Provide the (x, y) coordinate of the cell's center where the given text is located.  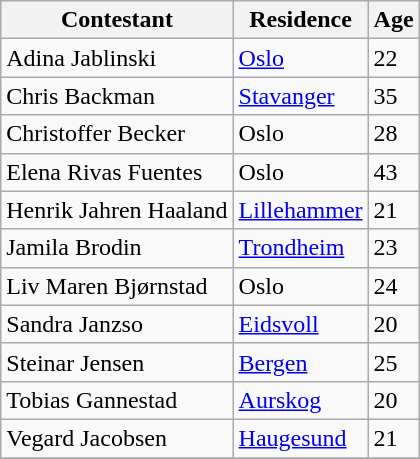
Age (394, 20)
43 (394, 172)
Aurskog (300, 400)
Vegard Jacobsen (117, 438)
Bergen (300, 362)
Eidsvoll (300, 324)
Liv Maren Bjørnstad (117, 286)
Trondheim (300, 248)
24 (394, 286)
25 (394, 362)
Jamila Brodin (117, 248)
22 (394, 58)
35 (394, 96)
Sandra Janzso (117, 324)
Stavanger (300, 96)
Steinar Jensen (117, 362)
Lillehammer (300, 210)
Contestant (117, 20)
Residence (300, 20)
Haugesund (300, 438)
Chris Backman (117, 96)
Henrik Jahren Haaland (117, 210)
23 (394, 248)
Tobias Gannestad (117, 400)
Adina Jablinski (117, 58)
Elena Rivas Fuentes (117, 172)
Christoffer Becker (117, 134)
28 (394, 134)
